Return the [x, y] coordinate for the center point of the cell that contains the specified text.  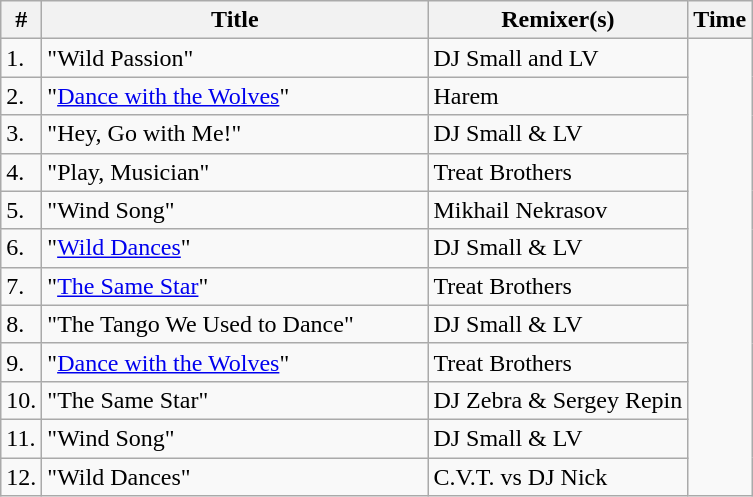
7. [22, 286]
# [22, 20]
Harem [558, 96]
1. [22, 58]
3. [22, 134]
5. [22, 210]
Time [720, 20]
C.V.T. vs DJ Nick [558, 477]
DJ Zebra & Sergey Repin [558, 400]
9. [22, 362]
"Play, Musician" [235, 172]
10. [22, 400]
2. [22, 96]
8. [22, 324]
11. [22, 438]
Remixer(s) [558, 20]
Title [235, 20]
"Wild Passion" [235, 58]
Mikhail Nekrasov [558, 210]
DJ Small and LV [558, 58]
"Hey, Go with Me!" [235, 134]
"The Tango We Used to Dance" [235, 324]
6. [22, 248]
12. [22, 477]
4. [22, 172]
